Return [x, y] of the center of cell containing provided text 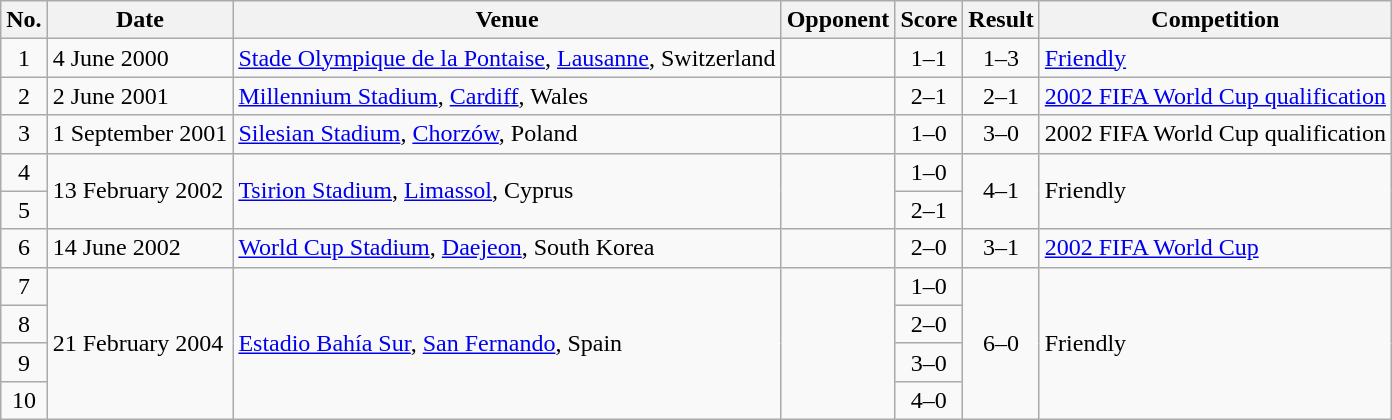
2 [24, 96]
7 [24, 286]
6 [24, 248]
No. [24, 20]
21 February 2004 [140, 343]
4 June 2000 [140, 58]
Tsirion Stadium, Limassol, Cyprus [507, 191]
4–0 [929, 400]
1–1 [929, 58]
World Cup Stadium, Daejeon, South Korea [507, 248]
4 [24, 172]
1 September 2001 [140, 134]
Stade Olympique de la Pontaise, Lausanne, Switzerland [507, 58]
8 [24, 324]
9 [24, 362]
1 [24, 58]
1–3 [1001, 58]
2 June 2001 [140, 96]
13 February 2002 [140, 191]
5 [24, 210]
2002 FIFA World Cup [1215, 248]
Date [140, 20]
4–1 [1001, 191]
14 June 2002 [140, 248]
Millennium Stadium, Cardiff, Wales [507, 96]
3–1 [1001, 248]
Competition [1215, 20]
Venue [507, 20]
3 [24, 134]
Result [1001, 20]
Silesian Stadium, Chorzów, Poland [507, 134]
Opponent [838, 20]
Score [929, 20]
6–0 [1001, 343]
10 [24, 400]
Estadio Bahía Sur, San Fernando, Spain [507, 343]
